Identify which cell holds the provided text, then report its [X, Y] central coordinate. 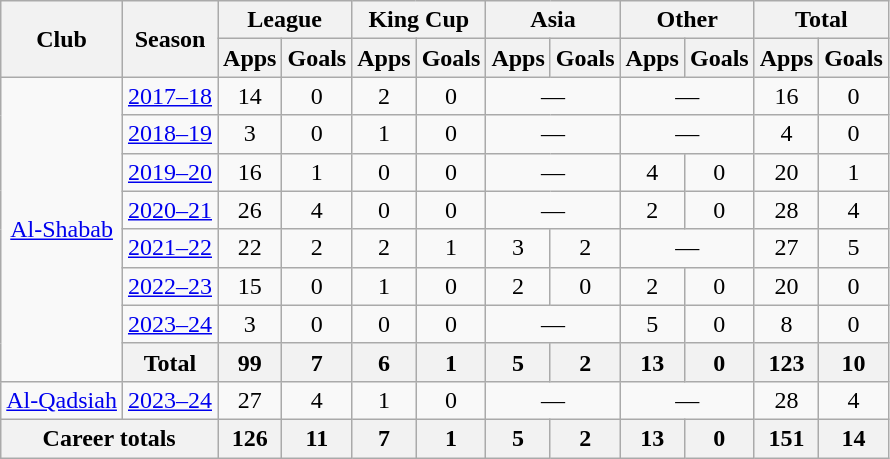
2022–23 [170, 286]
6 [384, 362]
Al-Qadsiah [62, 400]
Asia [553, 20]
8 [786, 324]
Al-Shabab [62, 229]
11 [317, 438]
Season [170, 39]
King Cup [419, 20]
26 [250, 210]
2018–19 [170, 134]
10 [854, 362]
2021–22 [170, 248]
Other [687, 20]
League [285, 20]
99 [250, 362]
15 [250, 286]
123 [786, 362]
22 [250, 248]
2020–21 [170, 210]
Club [62, 39]
126 [250, 438]
Career totals [110, 438]
2019–20 [170, 172]
151 [786, 438]
2017–18 [170, 96]
